Identify which cell holds the provided text, then report its [x, y] central coordinate. 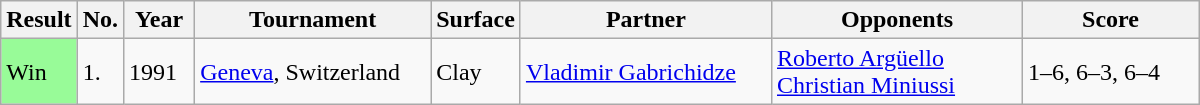
Surface [476, 20]
No. [100, 20]
Score [1111, 20]
Roberto Argüello Christian Miniussi [896, 72]
Opponents [896, 20]
1991 [160, 72]
Clay [476, 72]
Vladimir Gabrichidze [646, 72]
1. [100, 72]
1–6, 6–3, 6–4 [1111, 72]
Partner [646, 20]
Result [39, 20]
Year [160, 20]
Win [39, 72]
Geneva, Switzerland [313, 72]
Tournament [313, 20]
